Provide the (X, Y) coordinate of the cell's center where the given text is located.  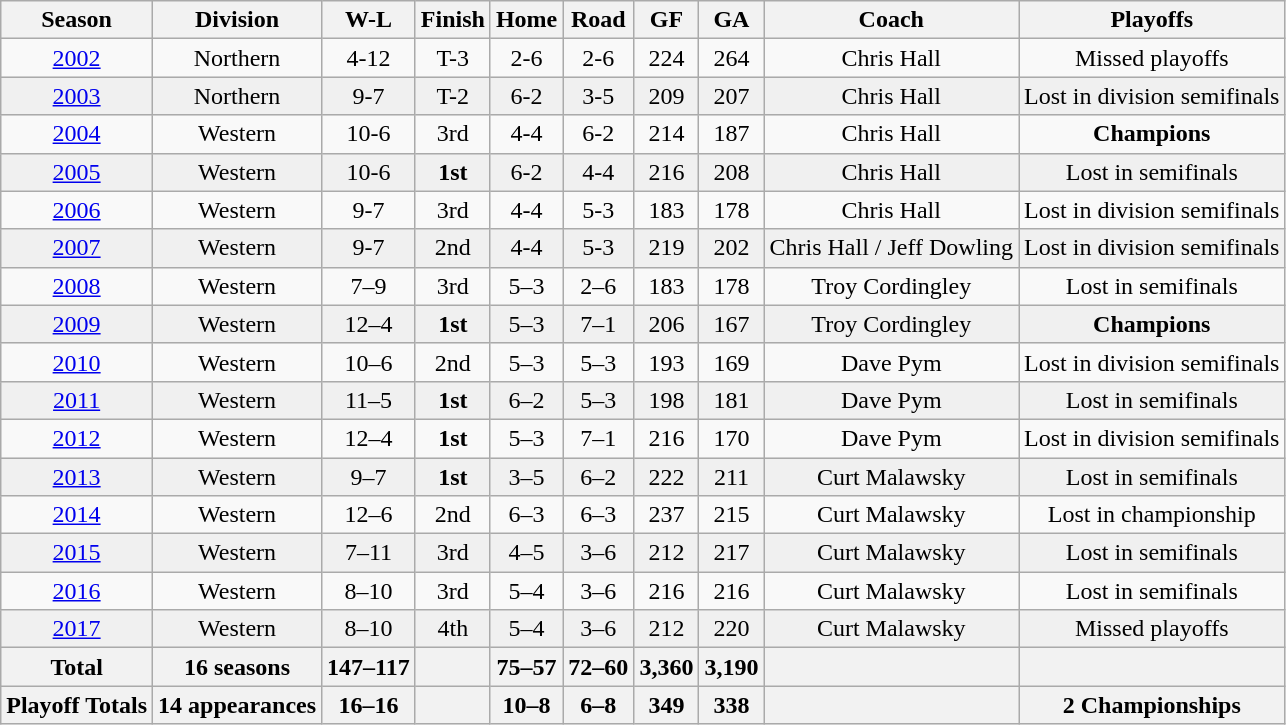
2017 (77, 629)
T-3 (452, 58)
Finish (452, 20)
2007 (77, 248)
2016 (77, 591)
170 (732, 438)
Chris Hall / Jeff Dowling (892, 248)
Total (77, 667)
4–5 (526, 553)
193 (666, 362)
2012 (77, 438)
206 (666, 324)
214 (666, 134)
2015 (77, 553)
75–57 (526, 667)
2006 (77, 210)
10–6 (369, 362)
147–117 (369, 667)
208 (732, 172)
Road (598, 20)
237 (666, 515)
3-5 (598, 96)
217 (732, 553)
10–8 (526, 705)
Lost in championship (1152, 515)
14 appearances (238, 705)
3–5 (526, 477)
12–6 (369, 515)
219 (666, 248)
72–60 (598, 667)
Coach (892, 20)
2008 (77, 286)
9–7 (369, 477)
W-L (369, 20)
6–8 (598, 705)
T-2 (452, 96)
181 (732, 400)
16 seasons (238, 667)
349 (666, 705)
264 (732, 58)
Playoffs (1152, 20)
2004 (77, 134)
338 (732, 705)
3,360 (666, 667)
215 (732, 515)
2010 (77, 362)
11–5 (369, 400)
16–16 (369, 705)
Playoff Totals (77, 705)
2–6 (598, 286)
7–9 (369, 286)
2014 (77, 515)
Season (77, 20)
209 (666, 96)
3,190 (732, 667)
2002 (77, 58)
224 (666, 58)
211 (732, 477)
198 (666, 400)
GF (666, 20)
167 (732, 324)
4-12 (369, 58)
187 (732, 134)
Division (238, 20)
7–11 (369, 553)
2011 (77, 400)
2003 (77, 96)
207 (732, 96)
GA (732, 20)
2013 (77, 477)
2009 (77, 324)
2 Championships (1152, 705)
220 (732, 629)
222 (666, 477)
Home (526, 20)
169 (732, 362)
4th (452, 629)
202 (732, 248)
2005 (77, 172)
